Provide the [X, Y] coordinate of the cell's center where the given text is located.  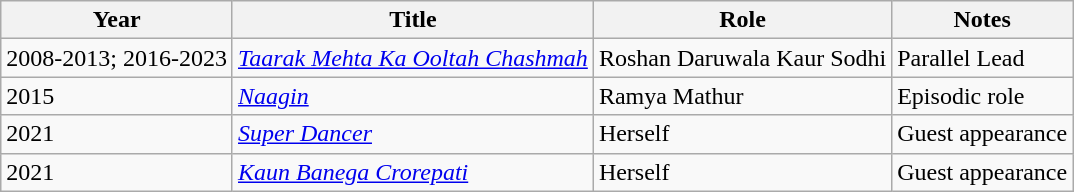
Super Dancer [412, 134]
Taarak Mehta Ka Ooltah Chashmah [412, 58]
Roshan Daruwala Kaur Sodhi [742, 58]
Role [742, 20]
Parallel Lead [982, 58]
Year [117, 20]
Naagin [412, 96]
Title [412, 20]
Kaun Banega Crorepati [412, 172]
Episodic role [982, 96]
Notes [982, 20]
Ramya Mathur [742, 96]
2008-2013; 2016-2023 [117, 58]
2015 [117, 96]
